Return the [X, Y] coordinate for the center point of the cell that contains the specified text.  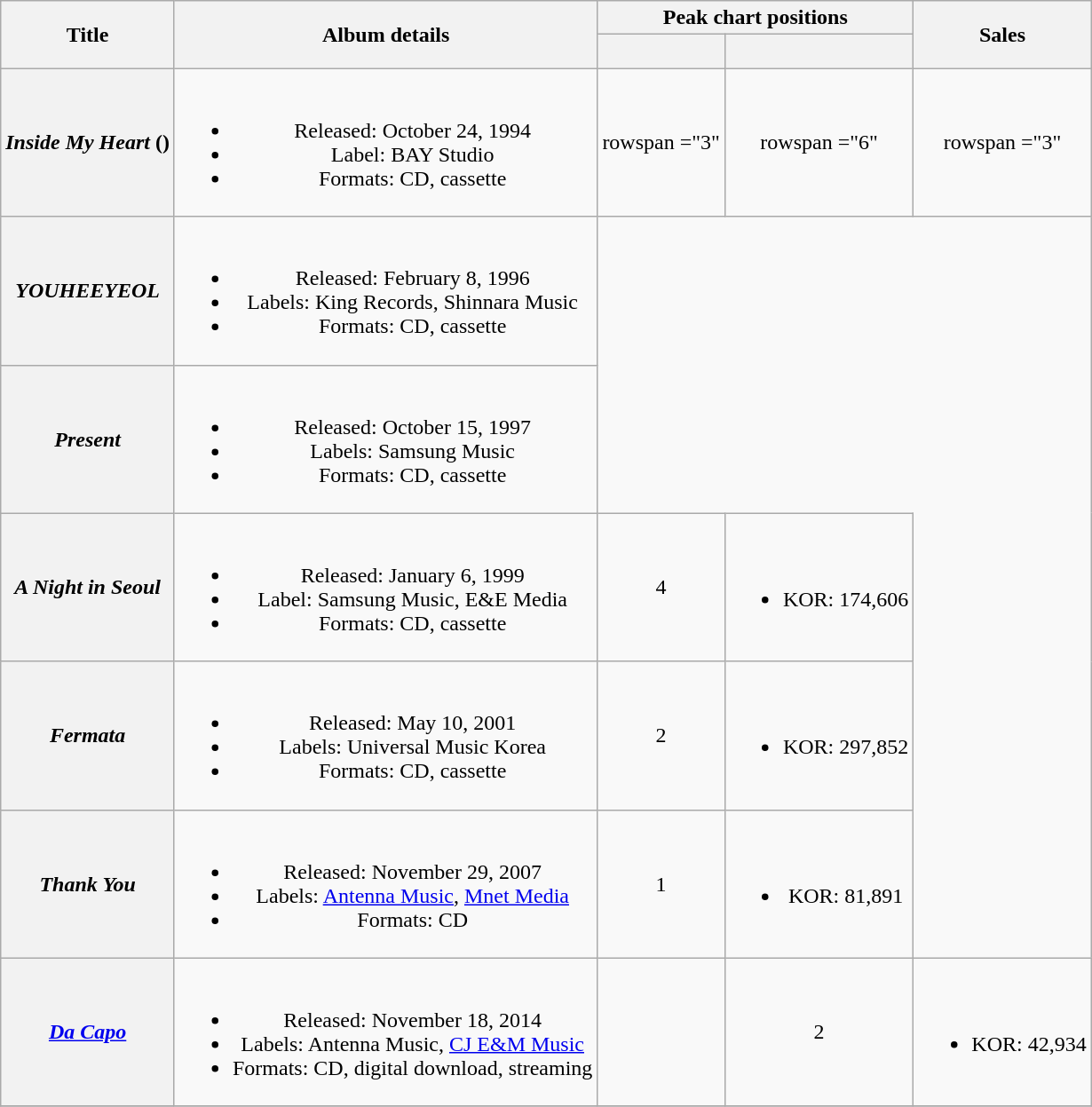
Released: January 6, 1999Label: Samsung Music, E&E MediaFormats: CD, cassette [385, 588]
KOR: 174,606 [819, 588]
4 [661, 588]
KOR: 297,852 [819, 735]
KOR: 81,891 [819, 884]
Da Capo [88, 1032]
YOUHEEYEOL [88, 291]
Thank You [88, 884]
Fermata [88, 735]
Title [88, 35]
Released: October 24, 1994Label: BAY StudioFormats: CD, cassette [385, 142]
A Night in Seoul [88, 588]
rowspan ="6" [819, 142]
Peak chart positions [756, 18]
Released: October 15, 1997Labels: Samsung MusicFormats: CD, cassette [385, 439]
Sales [1002, 35]
KOR: 42,934 [1002, 1032]
Released: November 18, 2014Labels: Antenna Music, CJ E&M MusicFormats: CD, digital download, streaming [385, 1032]
Released: May 10, 2001Labels: Universal Music KoreaFormats: CD, cassette [385, 735]
Released: November 29, 2007Labels: Antenna Music, Mnet MediaFormats: CD [385, 884]
Present [88, 439]
Released: February 8, 1996Labels: King Records, Shinnara MusicFormats: CD, cassette [385, 291]
1 [661, 884]
Album details [385, 35]
Inside My Heart () [88, 142]
